Find where the given text appears and provide that cell's center as (x, y) coordinate. 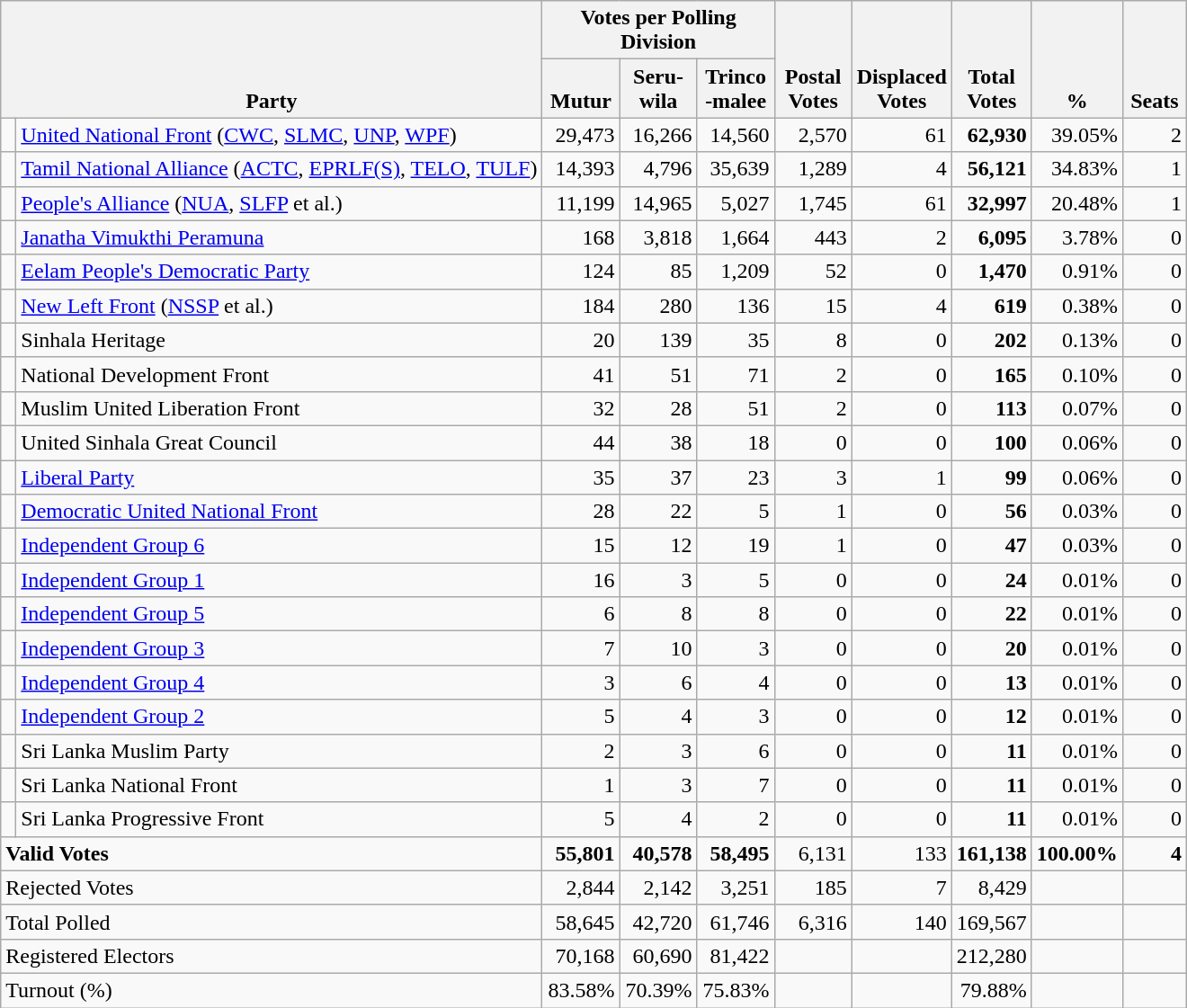
5,027 (736, 203)
52 (813, 272)
40,578 (658, 853)
184 (581, 306)
61,746 (736, 922)
Sinhala Heritage (279, 340)
140 (901, 922)
Sri Lanka Muslim Party (279, 751)
2,142 (658, 888)
Turnout (%) (272, 990)
4,796 (658, 169)
Sri Lanka Progressive Front (279, 819)
Tamil National Alliance (ACTC, EPRLF(S), TELO, TULF) (279, 169)
34.83% (1077, 169)
139 (658, 340)
13 (991, 682)
0.10% (1077, 374)
58,645 (581, 922)
443 (813, 237)
Independent Group 3 (279, 648)
29,473 (581, 135)
6,316 (813, 922)
39.05% (1077, 135)
Independent Group 4 (279, 682)
0.38% (1077, 306)
Independent Group 1 (279, 580)
0.13% (1077, 340)
85 (658, 272)
Independent Group 6 (279, 546)
Total Votes (991, 59)
38 (658, 442)
0.07% (1077, 408)
Valid Votes (272, 853)
169,567 (991, 922)
8,429 (991, 888)
70,168 (581, 956)
People's Alliance (NUA, SLFP et al.) (279, 203)
Sri Lanka National Front (279, 785)
44 (581, 442)
Votes per Polling Division (658, 31)
Total Polled (272, 922)
56 (991, 512)
19 (736, 546)
Liberal Party (279, 477)
24 (991, 580)
62,930 (991, 135)
16,266 (658, 135)
Rejected Votes (272, 888)
United Sinhala Great Council (279, 442)
1,470 (991, 272)
14,393 (581, 169)
Seru-wila (658, 88)
Mutur (581, 88)
3,251 (736, 888)
Party (272, 59)
3.78% (1077, 237)
18 (736, 442)
75.83% (736, 990)
100.00% (1077, 853)
PostalVotes (813, 59)
32 (581, 408)
National Development Front (279, 374)
168 (581, 237)
71 (736, 374)
165 (991, 374)
32,997 (991, 203)
133 (901, 853)
1,209 (736, 272)
124 (581, 272)
20.48% (1077, 203)
83.58% (581, 990)
Democratic United National Front (279, 512)
23 (736, 477)
Registered Electors (272, 956)
% (1077, 59)
185 (813, 888)
113 (991, 408)
Trinco-malee (736, 88)
202 (991, 340)
Independent Group 2 (279, 717)
79.88% (991, 990)
6,131 (813, 853)
Eelam People's Democratic Party (279, 272)
136 (736, 306)
Independent Group 5 (279, 614)
100 (991, 442)
56,121 (991, 169)
55,801 (581, 853)
Muslim United Liberation Front (279, 408)
619 (991, 306)
United National Front (CWC, SLMC, UNP, WPF) (279, 135)
81,422 (736, 956)
99 (991, 477)
41 (581, 374)
DisplacedVotes (901, 59)
35,639 (736, 169)
Janatha Vimukthi Peramuna (279, 237)
47 (991, 546)
161,138 (991, 853)
0.91% (1077, 272)
212,280 (991, 956)
60,690 (658, 956)
New Left Front (NSSP et al.) (279, 306)
1,745 (813, 203)
2,570 (813, 135)
16 (581, 580)
1,664 (736, 237)
10 (658, 648)
70.39% (658, 990)
280 (658, 306)
37 (658, 477)
14,560 (736, 135)
2,844 (581, 888)
Seats (1155, 59)
3,818 (658, 237)
42,720 (658, 922)
1,289 (813, 169)
6,095 (991, 237)
58,495 (736, 853)
11,199 (581, 203)
14,965 (658, 203)
